Identify which cell holds the provided text, then report its [X, Y] central coordinate. 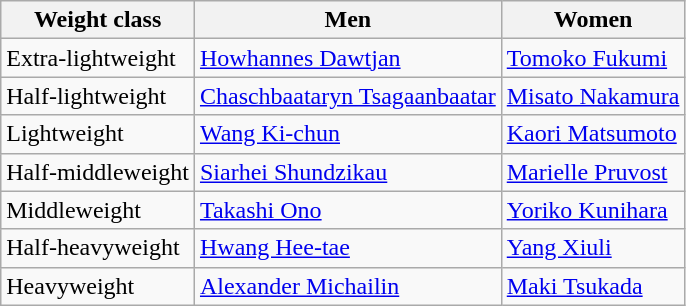
Hwang Hee-tae [348, 248]
Marielle Pruvost [593, 172]
Yoriko Kunihara [593, 210]
Tomoko Fukumi [593, 58]
Howhannes Dawtjan [348, 58]
Chaschbaataryn Tsagaanbaatar [348, 96]
Half-middleweight [98, 172]
Half-heavyweight [98, 248]
Misato Nakamura [593, 96]
Middleweight [98, 210]
Heavyweight [98, 286]
Half-lightweight [98, 96]
Yang Xiuli [593, 248]
Extra-lightweight [98, 58]
Men [348, 20]
Kaori Matsumoto [593, 134]
Wang Ki-chun [348, 134]
Weight class [98, 20]
Women [593, 20]
Takashi Ono [348, 210]
Alexander Michailin [348, 286]
Lightweight [98, 134]
Siarhei Shundzikau [348, 172]
Maki Tsukada [593, 286]
